Return [x, y] of the center of cell containing provided text 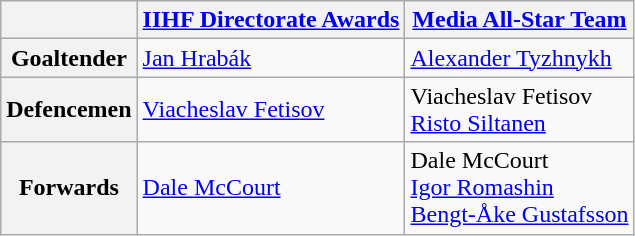
IIHF Directorate Awards [271, 20]
Viacheslav Fetisov [271, 110]
Viacheslav Fetisov Risto Siltanen [520, 110]
Goaltender [69, 58]
Alexander Tyzhnykh [520, 58]
Jan Hrabák [271, 58]
Dale McCourt Igor Romashin Bengt-Åke Gustafsson [520, 188]
Defencemen [69, 110]
Dale McCourt [271, 188]
Media All-Star Team [520, 20]
Forwards [69, 188]
